Locate the cell with the specified text and output its (x, y) center coordinate. 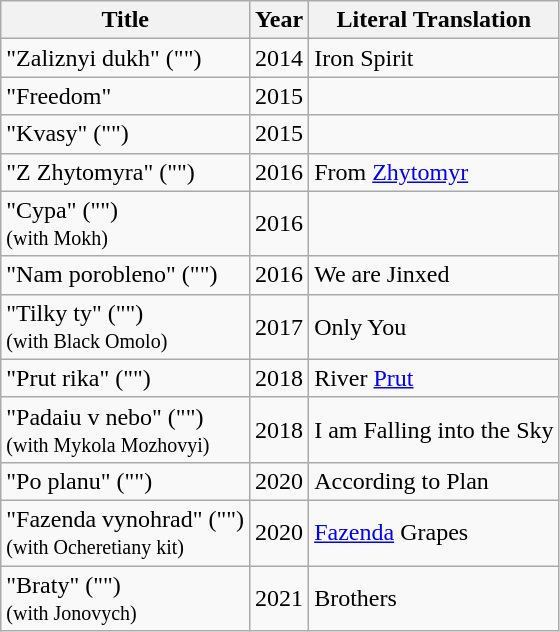
River Prut (434, 378)
2017 (280, 326)
"Po planu" ("") (126, 481)
"Tilky ty" ("")(with Black Omolo) (126, 326)
"Cypa" ("")(with Mokh) (126, 224)
"Z Zhytomyra" ("") (126, 172)
"Nam porobleno" ("") (126, 275)
Iron Spirit (434, 58)
Year (280, 20)
From Zhytomyr (434, 172)
"Fazenda vynohrad" ("")(with Ocheretiany kit) (126, 532)
Literal Translation (434, 20)
Brothers (434, 598)
We are Jinxed (434, 275)
Fazenda Grapes (434, 532)
I am Falling into the Sky (434, 430)
2014 (280, 58)
According to Plan (434, 481)
Title (126, 20)
"Padaiu v nebo" ("")(with Mykola Mozhovyi) (126, 430)
Only You (434, 326)
"Freedom" (126, 96)
"Zaliznyi dukh" ("") (126, 58)
"Prut rika" ("") (126, 378)
"Kvasy" ("") (126, 134)
"Braty" ("")(with Jonovych) (126, 598)
2021 (280, 598)
